Identify which cell holds the provided text, then report its [x, y] central coordinate. 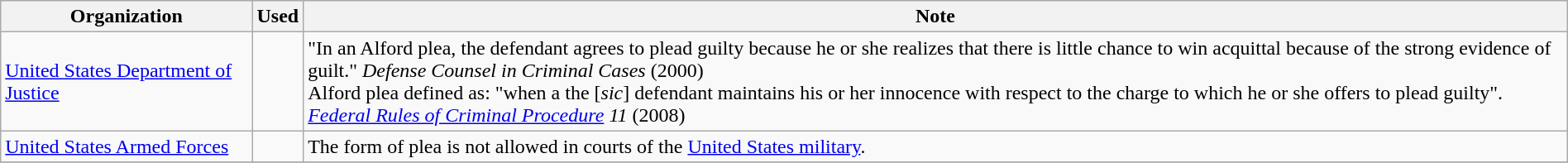
The form of plea is not allowed in courts of the United States military. [936, 146]
Used [278, 17]
Note [936, 17]
Organization [127, 17]
United States Department of Justice [127, 81]
United States Armed Forces [127, 146]
